Locate the cell with the specified text and output its [x, y] center coordinate. 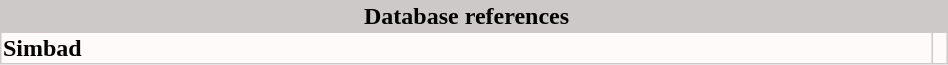
Database references [467, 17]
Simbad [467, 48]
